Capture the cell that displays the provided text and extract its (x, y) central coordinate. 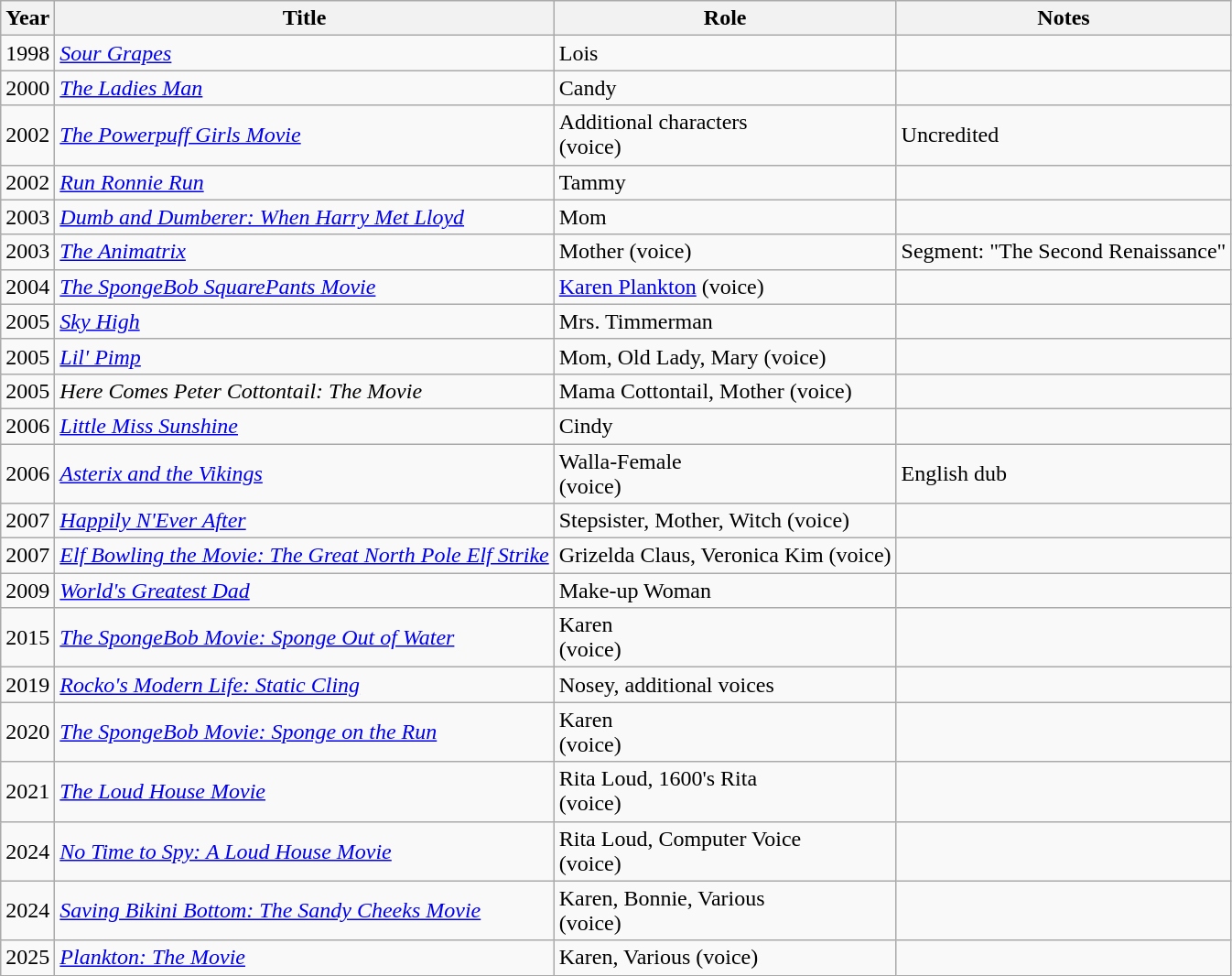
Title (304, 18)
Lois (725, 53)
Walla-Female (voice) (725, 472)
Plankton: The Movie (304, 958)
Rita Loud, 1600's Rita (voice) (725, 791)
Here Comes Peter Cottontail: The Movie (304, 391)
Elf Bowling the Movie: The Great North Pole Elf Strike (304, 556)
2021 (27, 791)
Rocko's Modern Life: Static Cling (304, 685)
The Ladies Man (304, 88)
Additional characters (voice) (725, 136)
Make-up Woman (725, 591)
Cindy (725, 426)
Saving Bikini Bottom: The Sandy Cheeks Movie (304, 910)
Mother (voice) (725, 252)
2004 (27, 287)
Mrs. Timmerman (725, 321)
2025 (27, 958)
Karen, Bonnie, Various (voice) (725, 910)
Mom (725, 217)
The Loud House Movie (304, 791)
2000 (27, 88)
Notes (1064, 18)
Mom, Old Lady, Mary (voice) (725, 356)
World's Greatest Dad (304, 591)
2019 (27, 685)
Tammy (725, 182)
Sky High (304, 321)
Year (27, 18)
Candy (725, 88)
Rita Loud, Computer Voice (voice) (725, 851)
Role (725, 18)
2015 (27, 637)
Karen, Various (voice) (725, 958)
Happily N'Ever After (304, 521)
English dub (1064, 472)
Segment: "The Second Renaissance" (1064, 252)
2009 (27, 591)
Lil' Pimp (304, 356)
1998 (27, 53)
Dumb and Dumberer: When Harry Met Lloyd (304, 217)
The SpongeBob Movie: Sponge on the Run (304, 732)
Asterix and the Vikings (304, 472)
No Time to Spy: A Loud House Movie (304, 851)
Grizelda Claus, Veronica Kim (voice) (725, 556)
Uncredited (1064, 136)
The SpongeBob SquarePants Movie (304, 287)
Stepsister, Mother, Witch (voice) (725, 521)
The Powerpuff Girls Movie (304, 136)
Nosey, additional voices (725, 685)
Sour Grapes (304, 53)
The SpongeBob Movie: Sponge Out of Water (304, 637)
Run Ronnie Run (304, 182)
Little Miss Sunshine (304, 426)
Mama Cottontail, Mother (voice) (725, 391)
Karen Plankton (voice) (725, 287)
2020 (27, 732)
The Animatrix (304, 252)
